Detect which cell encompasses the target text, then output its (X, Y) center coordinate. 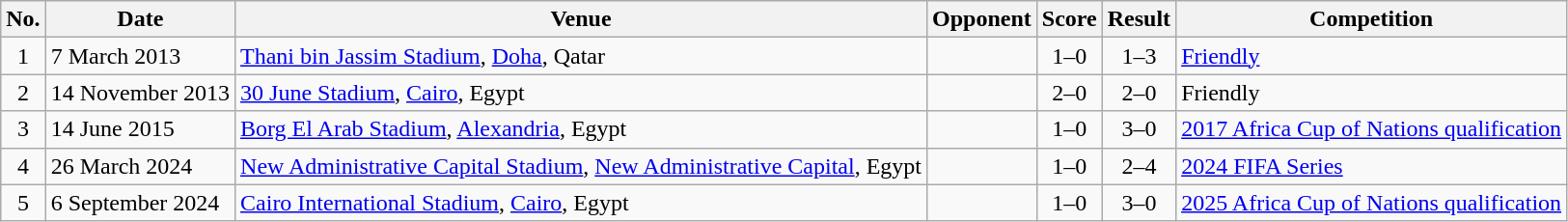
No. (23, 19)
Venue (581, 19)
Result (1139, 19)
5 (23, 203)
1 (23, 56)
Borg El Arab Stadium, Alexandria, Egypt (581, 129)
Opponent (981, 19)
3 (23, 129)
Cairo International Stadium, Cairo, Egypt (581, 203)
Competition (1372, 19)
2025 Africa Cup of Nations qualification (1372, 203)
1–3 (1139, 56)
Score (1069, 19)
2–4 (1139, 166)
Thani bin Jassim Stadium, Doha, Qatar (581, 56)
2017 Africa Cup of Nations qualification (1372, 129)
14 November 2013 (140, 93)
2 (23, 93)
26 March 2024 (140, 166)
30 June Stadium, Cairo, Egypt (581, 93)
2024 FIFA Series (1372, 166)
7 March 2013 (140, 56)
6 September 2024 (140, 203)
Date (140, 19)
4 (23, 166)
14 June 2015 (140, 129)
New Administrative Capital Stadium, New Administrative Capital, Egypt (581, 166)
